From the cell containing the given text, extract its center point as [x, y] coordinate. 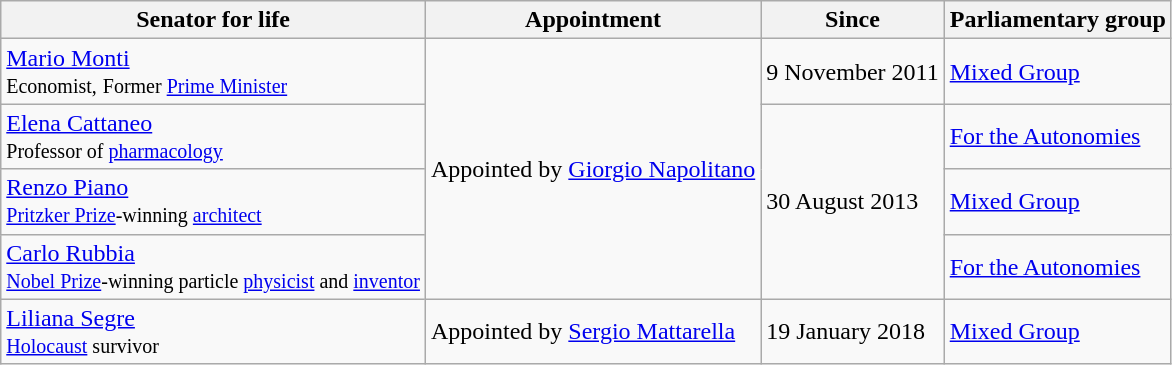
Senator for life [214, 20]
19 January 2018 [852, 332]
30 August 2013 [852, 202]
Liliana SegreHolocaust survivor [214, 332]
Appointed by Sergio Mattarella [592, 332]
Appointment [592, 20]
Mario MontiEconomist, Former Prime Minister [214, 72]
Carlo RubbiaNobel Prize-winning particle physicist and inventor [214, 266]
Renzo PianoPritzker Prize-winning architect [214, 202]
9 November 2011 [852, 72]
Parliamentary group [1058, 20]
Since [852, 20]
Appointed by Giorgio Napolitano [592, 169]
Elena CattaneoProfessor of pharmacology [214, 136]
